Identify which cell holds the provided text, then report its (x, y) central coordinate. 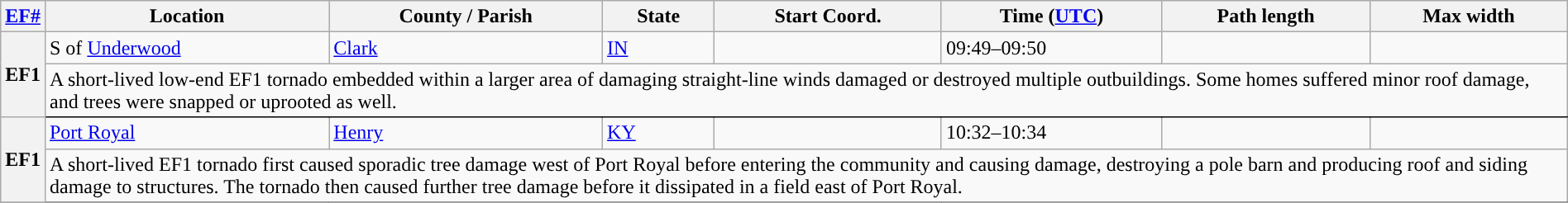
EF# (23, 17)
Location (187, 17)
Path length (1265, 17)
KY (658, 133)
09:49–09:50 (1051, 48)
Start Coord. (829, 17)
County / Parish (466, 17)
Time (UTC) (1051, 17)
Clark (466, 48)
Max width (1469, 17)
Port Royal (187, 133)
10:32–10:34 (1051, 133)
State (658, 17)
S of Underwood (187, 48)
IN (658, 48)
Henry (466, 133)
